Capture the cell that displays the provided text and extract its (X, Y) central coordinate. 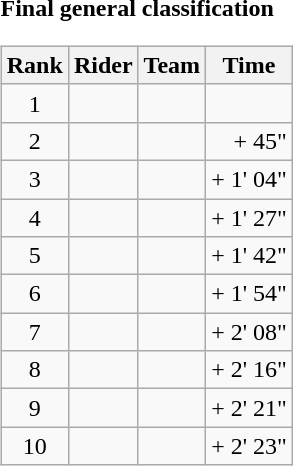
+ 2' 16" (250, 370)
9 (34, 408)
3 (34, 179)
7 (34, 332)
Rider (103, 65)
4 (34, 217)
Rank (34, 65)
+ 1' 27" (250, 217)
+ 1' 54" (250, 294)
Time (250, 65)
8 (34, 370)
5 (34, 256)
+ 1' 04" (250, 179)
10 (34, 446)
+ 45" (250, 141)
+ 2' 21" (250, 408)
+ 1' 42" (250, 256)
6 (34, 294)
+ 2' 23" (250, 446)
Team (172, 65)
2 (34, 141)
1 (34, 103)
+ 2' 08" (250, 332)
